Provide the (X, Y) coordinate of the cell's center where the given text is located.  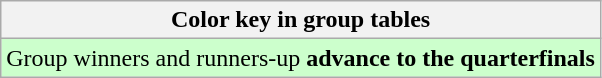
Color key in group tables (301, 20)
Group winners and runners-up advance to the quarterfinals (301, 58)
